From the cell containing the given text, extract its center point as [x, y] coordinate. 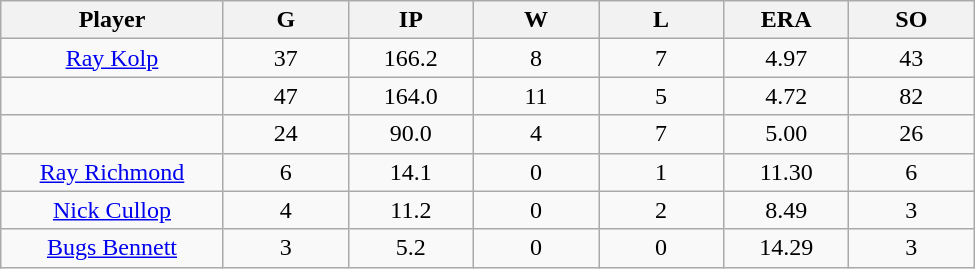
ERA [786, 20]
5.00 [786, 134]
11.2 [410, 210]
47 [286, 96]
L [662, 20]
Ray Kolp [112, 58]
Player [112, 20]
11.30 [786, 172]
Nick Cullop [112, 210]
G [286, 20]
166.2 [410, 58]
8.49 [786, 210]
4.72 [786, 96]
37 [286, 58]
14.29 [786, 248]
SO [912, 20]
90.0 [410, 134]
5 [662, 96]
Bugs Bennett [112, 248]
1 [662, 172]
43 [912, 58]
164.0 [410, 96]
W [536, 20]
8 [536, 58]
24 [286, 134]
11 [536, 96]
26 [912, 134]
5.2 [410, 248]
IP [410, 20]
2 [662, 210]
14.1 [410, 172]
4.97 [786, 58]
82 [912, 96]
Ray Richmond [112, 172]
